Identify which cell holds the provided text, then report its [x, y] central coordinate. 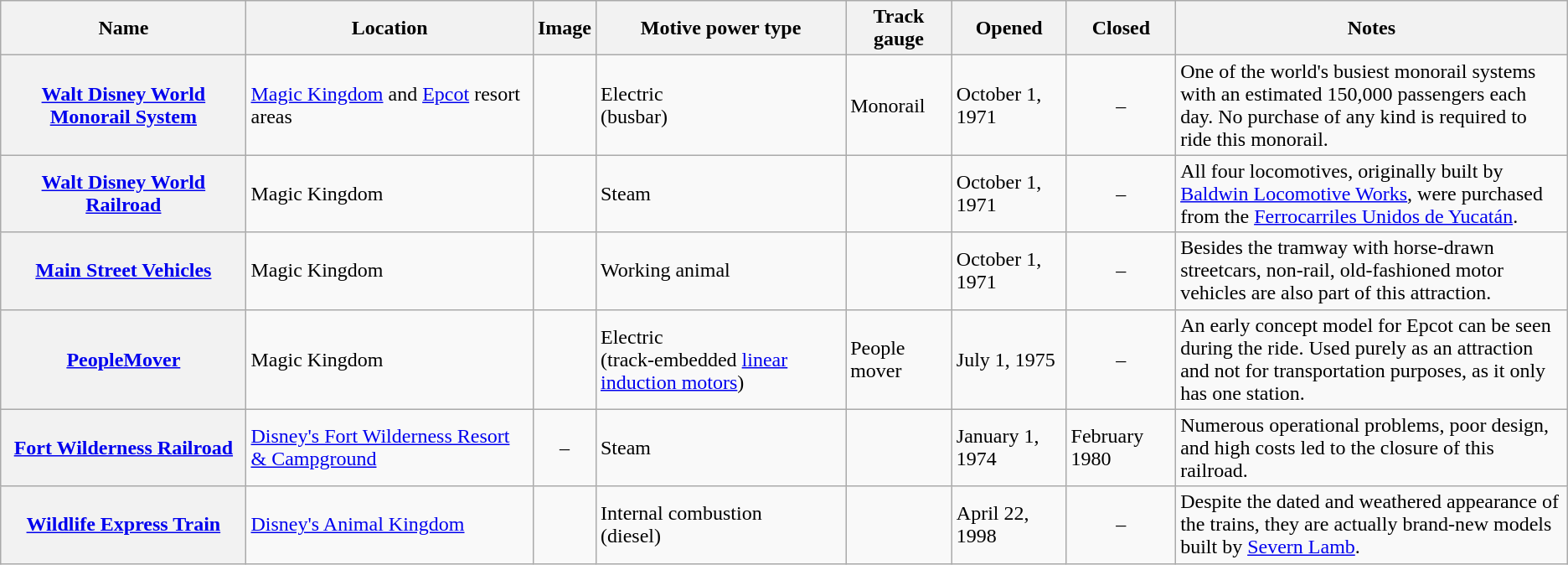
Motive power type [720, 29]
PeopleMover [124, 359]
Closed [1121, 29]
Main Street Vehicles [124, 271]
January 1, 1974 [1008, 448]
Walt Disney World Monorail System [124, 106]
Despite the dated and weathered appearance of the trains, they are actually brand-new models built by Severn Lamb. [1372, 525]
People mover [900, 359]
Track gauge [900, 29]
Image [565, 29]
Disney's Animal Kingdom [389, 525]
Besides the tramway with horse-drawn streetcars, non-rail, old-fashioned motor vehicles are also part of this attraction. [1372, 271]
Magic Kingdom and Epcot resort areas [389, 106]
July 1, 1975 [1008, 359]
Internal combustion(diesel) [720, 525]
Walt Disney World Railroad [124, 194]
All four locomotives, originally built by Baldwin Locomotive Works, were purchased from the Ferrocarriles Unidos de Yucatán. [1372, 194]
Notes [1372, 29]
One of the world's busiest monorail systems with an estimated 150,000 passengers each day. No purchase of any kind is required to ride this monorail. [1372, 106]
Name [124, 29]
April 22, 1998 [1008, 525]
Wildlife Express Train [124, 525]
Opened [1008, 29]
Disney's Fort Wilderness Resort & Campground [389, 448]
February 1980 [1121, 448]
Monorail [900, 106]
Numerous operational problems, poor design, and high costs led to the closure of this railroad. [1372, 448]
Electric(track-embedded linear induction motors) [720, 359]
Working animal [720, 271]
Fort Wilderness Railroad [124, 448]
Location [389, 29]
Electric(busbar) [720, 106]
